Search for the cell housing the specified text and yield its (x, y) center coordinate. 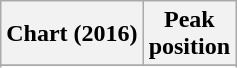
Peak position (189, 34)
Chart (2016) (72, 34)
